Capture the cell that displays the provided text and extract its (x, y) central coordinate. 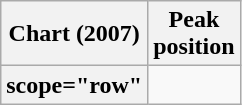
Peakposition (194, 34)
Chart (2007) (74, 34)
scope="row" (74, 85)
